Pinpoint the cell where the given text exists, returning its (X, Y) midpoint coordinate. 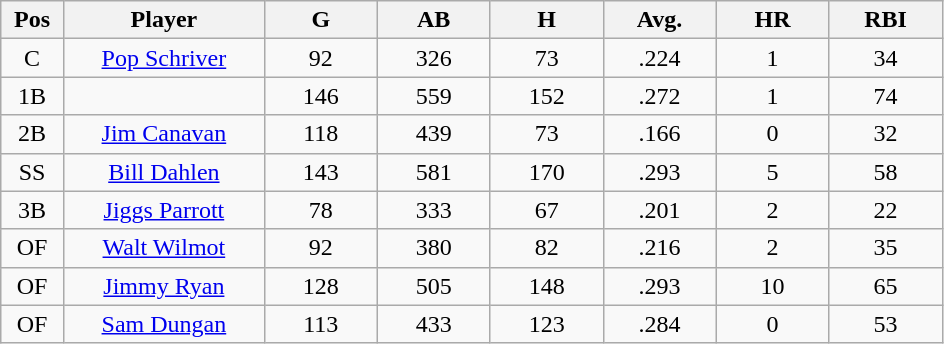
123 (546, 324)
Pos (32, 20)
Jimmy Ryan (164, 286)
67 (546, 210)
.224 (660, 58)
Player (164, 20)
AB (434, 20)
RBI (886, 20)
326 (434, 58)
1B (32, 96)
118 (320, 134)
Walt Wilmot (164, 248)
113 (320, 324)
581 (434, 172)
35 (886, 248)
380 (434, 248)
HR (772, 20)
333 (434, 210)
10 (772, 286)
32 (886, 134)
.216 (660, 248)
74 (886, 96)
5 (772, 172)
Bill Dahlen (164, 172)
65 (886, 286)
3B (32, 210)
128 (320, 286)
22 (886, 210)
C (32, 58)
170 (546, 172)
82 (546, 248)
559 (434, 96)
34 (886, 58)
58 (886, 172)
Sam Dungan (164, 324)
.272 (660, 96)
2B (32, 134)
53 (886, 324)
Pop Schriver (164, 58)
78 (320, 210)
G (320, 20)
Jiggs Parrott (164, 210)
H (546, 20)
Avg. (660, 20)
148 (546, 286)
SS (32, 172)
433 (434, 324)
439 (434, 134)
143 (320, 172)
152 (546, 96)
Jim Canavan (164, 134)
505 (434, 286)
.166 (660, 134)
146 (320, 96)
.201 (660, 210)
.284 (660, 324)
